Search for the cell housing the specified text and yield its [X, Y] center coordinate. 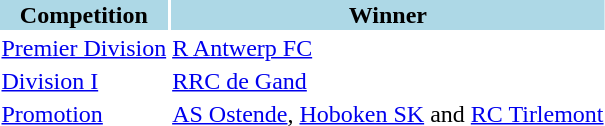
Division I [84, 81]
Premier Division [84, 48]
R Antwerp FC [388, 48]
RRC de Gand [388, 81]
Winner [388, 15]
Competition [84, 15]
